Find where the given text appears and provide that cell's center as [x, y] coordinate. 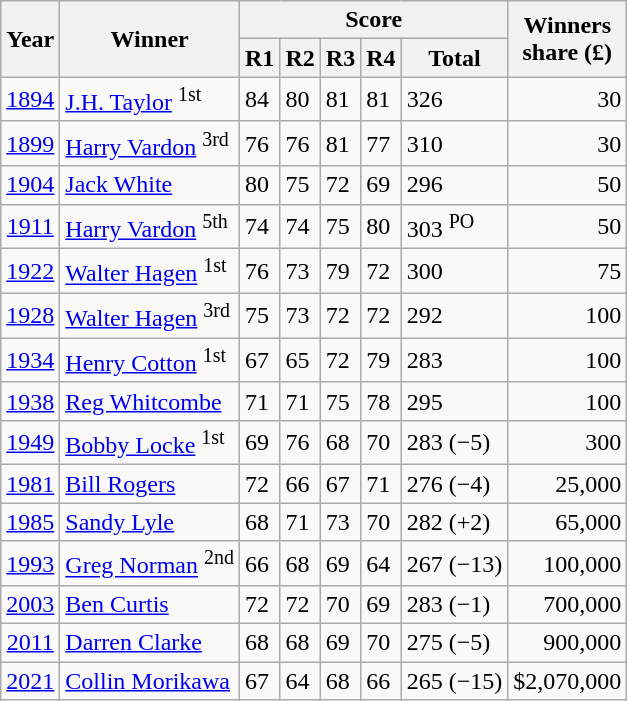
295 [454, 401]
282 (+2) [454, 522]
310 [454, 144]
292 [454, 316]
Jack White [150, 185]
Harry Vardon 3rd [150, 144]
65,000 [568, 522]
Greg Norman 2nd [150, 564]
84 [260, 100]
$2,070,000 [568, 681]
R2 [300, 58]
1928 [30, 316]
283 (−1) [454, 605]
1981 [30, 484]
1934 [30, 360]
Henry Cotton 1st [150, 360]
303 PO [454, 226]
Bobby Locke 1st [150, 442]
Sandy Lyle [150, 522]
326 [454, 100]
900,000 [568, 643]
Winnersshare (£) [568, 39]
Collin Morikawa [150, 681]
78 [381, 401]
Winner [150, 39]
265 (−15) [454, 681]
1993 [30, 564]
1899 [30, 144]
Ben Curtis [150, 605]
Walter Hagen 3rd [150, 316]
1949 [30, 442]
65 [300, 360]
2011 [30, 643]
1894 [30, 100]
267 (−13) [454, 564]
283 (−5) [454, 442]
Darren Clarke [150, 643]
J.H. Taylor 1st [150, 100]
R4 [381, 58]
Bill Rogers [150, 484]
2021 [30, 681]
Total [454, 58]
Walter Hagen 1st [150, 272]
Score [374, 20]
1904 [30, 185]
Reg Whitcombe [150, 401]
2003 [30, 605]
77 [381, 144]
25,000 [568, 484]
1938 [30, 401]
1922 [30, 272]
1911 [30, 226]
100,000 [568, 564]
Year [30, 39]
275 (−5) [454, 643]
296 [454, 185]
R3 [340, 58]
Harry Vardon 5th [150, 226]
R1 [260, 58]
283 [454, 360]
276 (−4) [454, 484]
1985 [30, 522]
700,000 [568, 605]
